Find where the given text appears and provide that cell's center as [X, Y] coordinate. 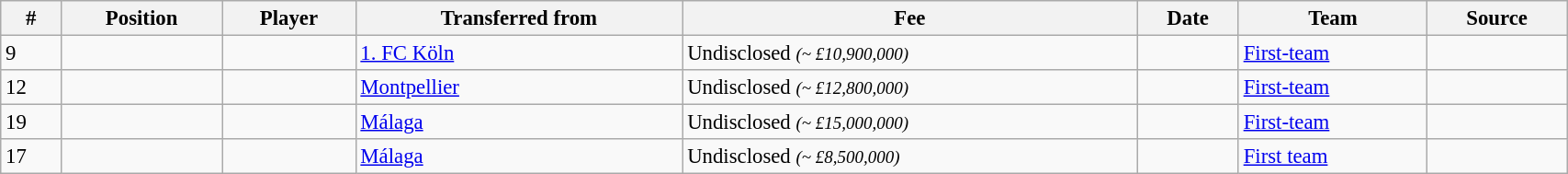
Source [1497, 18]
19 [31, 122]
Transferred from [519, 18]
Undisclosed (~ £10,900,000) [909, 53]
Player [288, 18]
Date [1189, 18]
9 [31, 53]
Position [141, 18]
17 [31, 157]
Montpellier [519, 87]
Team [1332, 18]
First team [1332, 157]
# [31, 18]
12 [31, 87]
Undisclosed (~ £8,500,000) [909, 157]
Undisclosed (~ £15,000,000) [909, 122]
Undisclosed (~ £12,800,000) [909, 87]
1. FC Köln [519, 53]
Fee [909, 18]
